Return the (X, Y) coordinate for the center point of the cell that contains the specified text.  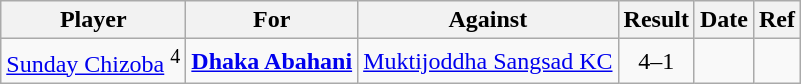
Player (94, 20)
Date (724, 20)
Muktijoddha Sangsad KC (488, 62)
For (272, 20)
Against (488, 20)
Result (656, 20)
Dhaka Abahani (272, 62)
Ref (776, 20)
Sunday Chizoba 4 (94, 62)
4–1 (656, 62)
